Provide the [X, Y] coordinate of the cell's center where the given text is located.  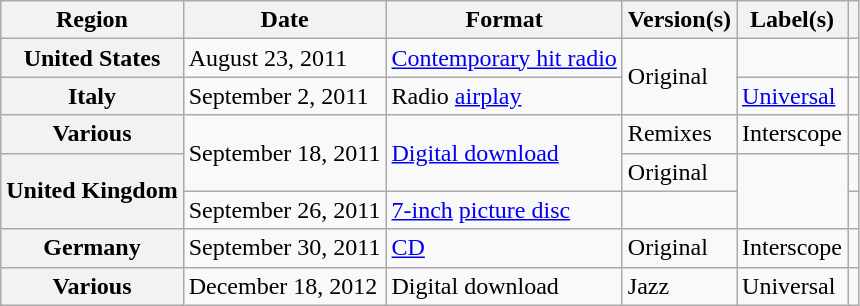
Germany [92, 248]
United Kingdom [92, 191]
September 26, 2011 [284, 210]
CD [504, 248]
September 18, 2011 [284, 153]
August 23, 2011 [284, 58]
Jazz [679, 286]
Label(s) [792, 20]
7-inch picture disc [504, 210]
Date [284, 20]
Version(s) [679, 20]
Region [92, 20]
Format [504, 20]
Remixes [679, 134]
September 2, 2011 [284, 96]
Italy [92, 96]
United States [92, 58]
December 18, 2012 [284, 286]
Contemporary hit radio [504, 58]
September 30, 2011 [284, 248]
Radio airplay [504, 96]
